Find where the given text appears and provide that cell's center as (X, Y) coordinate. 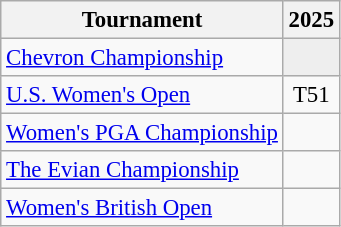
Chevron Championship (142, 58)
Women's British Open (142, 208)
The Evian Championship (142, 170)
U.S. Women's Open (142, 95)
T51 (311, 95)
Women's PGA Championship (142, 133)
Tournament (142, 20)
2025 (311, 20)
